Output the [X, Y] coordinate of the center of the cell containing the given text.  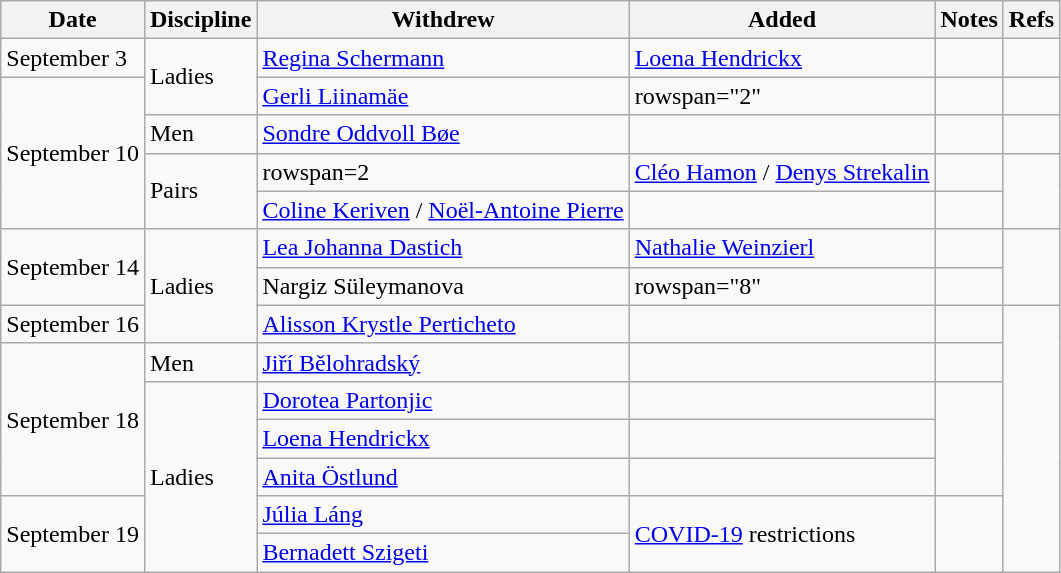
Sondre Oddvoll Bøe [443, 134]
Nathalie Weinzierl [782, 248]
COVID-19 restrictions [782, 534]
Regina Schermann [443, 58]
Added [782, 20]
September 19 [73, 534]
Jiří Bělohradský [443, 362]
Date [73, 20]
Alisson Krystle Perticheto [443, 324]
Dorotea Partonjic [443, 400]
September 14 [73, 267]
September 10 [73, 153]
Anita Östlund [443, 477]
Bernadett Szigeti [443, 553]
rowspan="2" [782, 96]
Pairs [200, 191]
Discipline [200, 20]
rowspan="8" [782, 286]
Gerli Liinamäe [443, 96]
September 3 [73, 58]
Nargiz Süleymanova [443, 286]
Refs [1031, 20]
rowspan=2 [443, 172]
Coline Keriven / Noël-Antoine Pierre [443, 210]
Withdrew [443, 20]
Notes [969, 20]
September 18 [73, 419]
Cléo Hamon / Denys Strekalin [782, 172]
Júlia Láng [443, 515]
September 16 [73, 324]
Lea Johanna Dastich [443, 248]
